Search for the cell housing the specified text and yield its (X, Y) center coordinate. 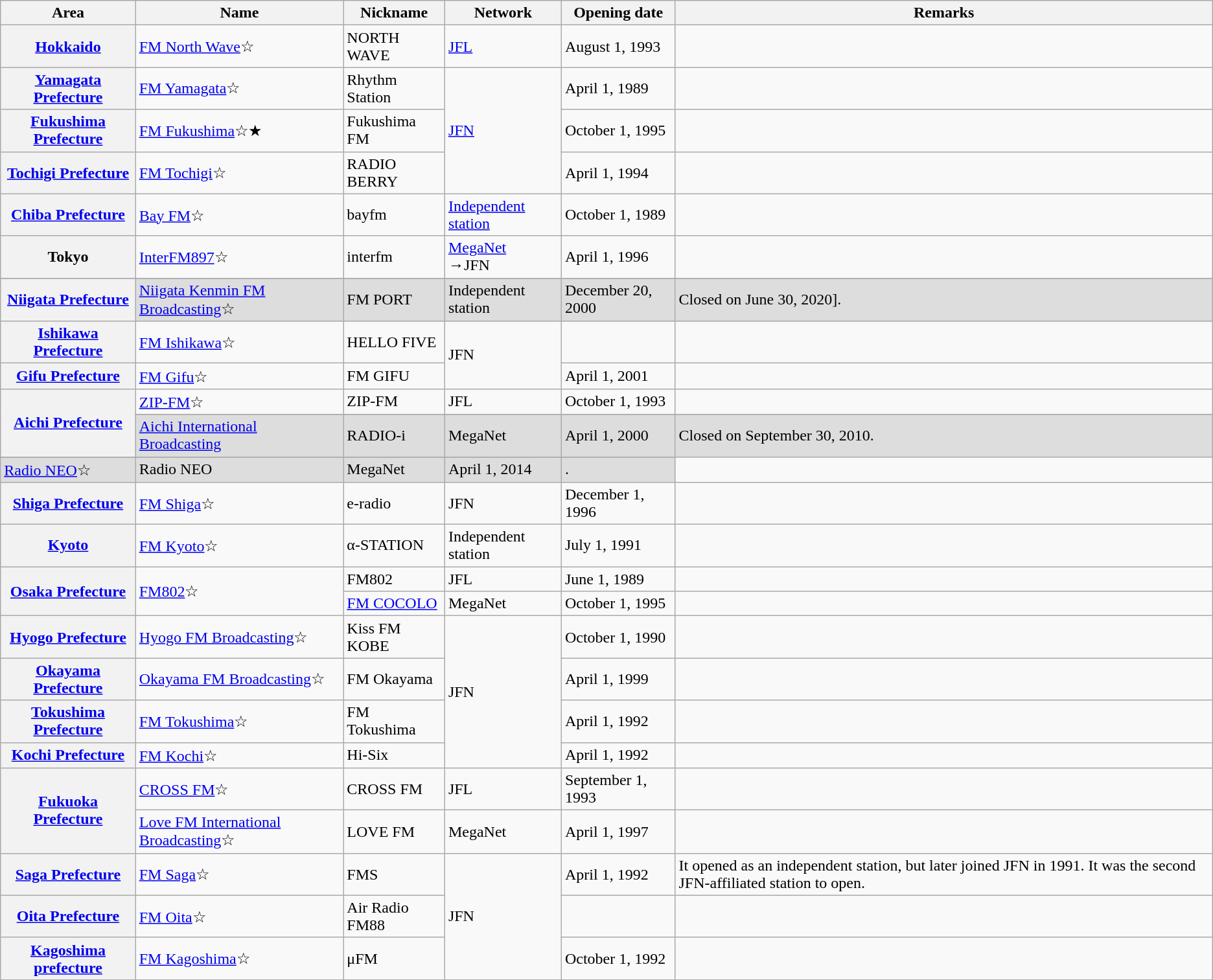
October 1, 1990 (618, 637)
October 1, 1989 (618, 215)
June 1, 1989 (618, 579)
It opened as an independent station, but later joined JFN in 1991. It was the second JFN-affiliated station to open. (943, 874)
Network (503, 13)
Ishikawa Prefecture (68, 342)
Tokushima Prefecture (68, 722)
Nickname (394, 13)
CROSS FM (394, 789)
Yamagata Prefecture (68, 88)
α-STATION (394, 545)
Rhythm Station (394, 88)
December 20, 2000 (618, 299)
Remarks (943, 13)
FM Fukushima☆★ (240, 131)
Saga Prefecture (68, 874)
. (618, 470)
Osaka Prefecture (68, 591)
October 1, 1993 (618, 402)
Radio NEO (240, 470)
Hyogo FM Broadcasting☆ (240, 637)
Area (68, 13)
FM PORT (394, 299)
Love FM International Broadcasting☆ (240, 832)
Hyogo Prefecture (68, 637)
October 1, 1992 (618, 959)
FM GIFU (394, 376)
FM Kyoto☆ (240, 545)
Kagoshima prefecture (68, 959)
April 1, 1989 (618, 88)
Fukushima FM (394, 131)
Closed on June 30, 2020]. (943, 299)
interfm (394, 256)
April 1, 2014 (503, 470)
ZIP-FM (394, 402)
FM Tokushima (394, 722)
Fukushima Prefecture (68, 131)
April 1, 1994 (618, 172)
Oita Prefecture (68, 916)
ZIP-FM☆ (240, 402)
FM Yamagata☆ (240, 88)
μFM (394, 959)
FM Oita☆ (240, 916)
FM COCOLO (394, 604)
FM Kagoshima☆ (240, 959)
FM Tochigi☆ (240, 172)
Fukuoka Prefecture (68, 811)
NORTH WAVE (394, 47)
FM Okayama (394, 679)
Closed on September 30, 2010. (943, 435)
FM Gifu☆ (240, 376)
HELLO FIVE (394, 342)
InterFM897☆ (240, 256)
Chiba Prefecture (68, 215)
bayfm (394, 215)
Radio NEO☆ (68, 470)
April 1, 2001 (618, 376)
RADIO BERRY (394, 172)
Hi-Six (394, 755)
Aichi Prefecture (68, 422)
FM802 (394, 579)
FM North Wave☆ (240, 47)
CROSS FM☆ (240, 789)
December 1, 1996 (618, 504)
April 1, 2000 (618, 435)
Bay FM☆ (240, 215)
FM Saga☆ (240, 874)
MegaNet→JFN (503, 256)
e-radio (394, 504)
FM802☆ (240, 591)
Kochi Prefecture (68, 755)
FM Tokushima☆ (240, 722)
August 1, 1993 (618, 47)
Okayama Prefecture (68, 679)
Okayama FM Broadcasting☆ (240, 679)
FM Shiga☆ (240, 504)
FM Ishikawa☆ (240, 342)
Gifu Prefecture (68, 376)
Tochigi Prefecture (68, 172)
Kiss FM KOBE (394, 637)
Niigata Prefecture (68, 299)
Hokkaido (68, 47)
September 1, 1993 (618, 789)
Name (240, 13)
April 1, 1999 (618, 679)
April 1, 1996 (618, 256)
Shiga Prefecture (68, 504)
Opening date (618, 13)
April 1, 1997 (618, 832)
FM Kochi☆ (240, 755)
RADIO-i (394, 435)
LOVE FM (394, 832)
FMS (394, 874)
Tokyo (68, 256)
Aichi International Broadcasting (240, 435)
Niigata Kenmin FM Broadcasting☆ (240, 299)
July 1, 1991 (618, 545)
Kyoto (68, 545)
Air Radio FM88 (394, 916)
